Pinpoint the cell where the given text exists, returning its (X, Y) midpoint coordinate. 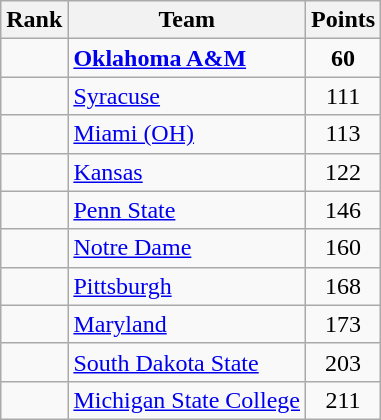
203 (344, 362)
Maryland (187, 324)
Penn State (187, 210)
Team (187, 20)
111 (344, 96)
168 (344, 286)
173 (344, 324)
146 (344, 210)
Rank (34, 20)
Notre Dame (187, 248)
Syracuse (187, 96)
211 (344, 400)
160 (344, 248)
Michigan State College (187, 400)
Pittsburgh (187, 286)
Miami (OH) (187, 134)
122 (344, 172)
Oklahoma A&M (187, 58)
Points (344, 20)
Kansas (187, 172)
60 (344, 58)
113 (344, 134)
South Dakota State (187, 362)
